Return [x, y] of the center of cell containing provided text 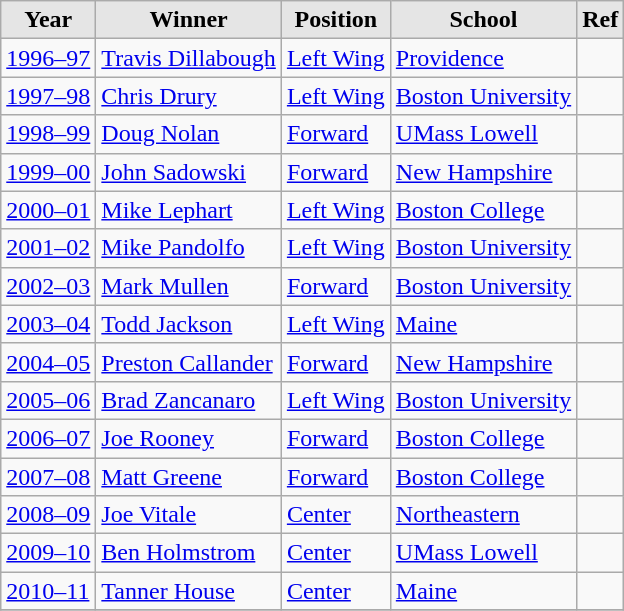
2010–11 [48, 591]
1997–98 [48, 96]
2001–02 [48, 248]
1999–00 [48, 172]
Joe Vitale [189, 515]
1998–99 [48, 134]
Chris Drury [189, 96]
2008–09 [48, 515]
2000–01 [48, 210]
2006–07 [48, 438]
Ref [600, 20]
Joe Rooney [189, 438]
2009–10 [48, 553]
Year [48, 20]
School [483, 20]
Matt Greene [189, 477]
Mike Pandolfo [189, 248]
Brad Zancanaro [189, 400]
Winner [189, 20]
John Sadowski [189, 172]
Providence [483, 58]
Mark Mullen [189, 286]
Todd Jackson [189, 324]
2003–04 [48, 324]
Mike Lephart [189, 210]
2005–06 [48, 400]
Travis Dillabough [189, 58]
Tanner House [189, 591]
2007–08 [48, 477]
2004–05 [48, 362]
1996–97 [48, 58]
Preston Callander [189, 362]
Position [336, 20]
Ben Holmstrom [189, 553]
Doug Nolan [189, 134]
2002–03 [48, 286]
Northeastern [483, 515]
